Scan for the cell matching the given text and deliver its [x, y] coordinate at center. 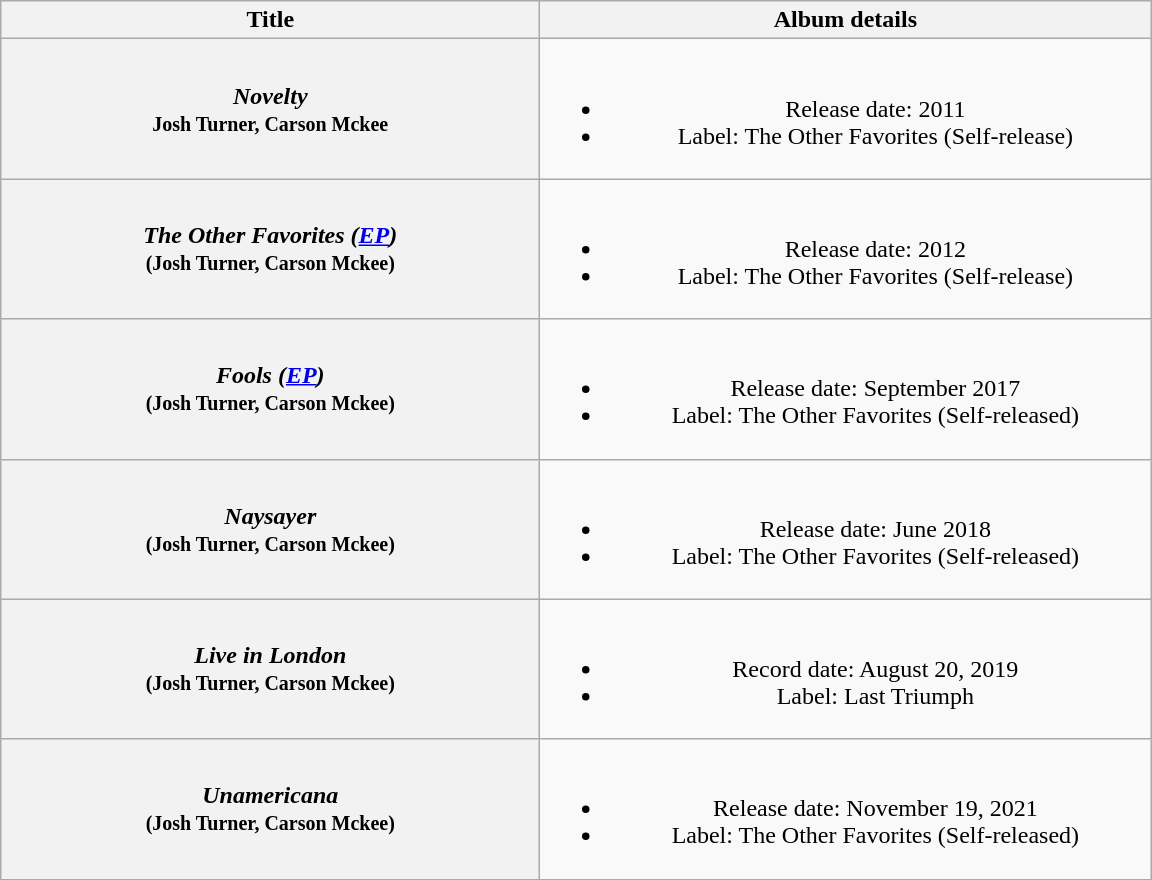
Live in London(Josh Turner, Carson Mckee) [270, 669]
NoveltyJosh Turner, Carson Mckee [270, 109]
Title [270, 20]
Release date: November 19, 2021 Label: The Other Favorites (Self-released) [846, 809]
Album details [846, 20]
Unamericana(Josh Turner, Carson Mckee) [270, 809]
Release date: September 2017 Label: The Other Favorites (Self-released) [846, 389]
Release date: 2012 Label: The Other Favorites (Self-release) [846, 249]
The Other Favorites (EP)(Josh Turner, Carson Mckee) [270, 249]
Record date: August 20, 2019 Label: Last Triumph [846, 669]
Fools (EP)(Josh Turner, Carson Mckee) [270, 389]
Release date: June 2018 Label: The Other Favorites (Self-released) [846, 529]
Naysayer(Josh Turner, Carson Mckee) [270, 529]
Release date: 2011 Label: The Other Favorites (Self-release) [846, 109]
